Detect which cell encompasses the target text, then output its (x, y) center coordinate. 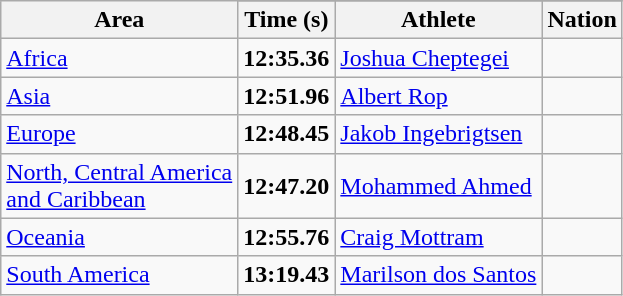
Craig Mottram (438, 237)
Asia (120, 96)
Time (s) (286, 20)
Joshua Cheptegei (438, 58)
Area (120, 20)
12:51.96 (286, 96)
12:48.45 (286, 134)
Albert Rop (438, 96)
13:19.43 (286, 275)
Marilson dos Santos (438, 275)
Mohammed Ahmed (438, 186)
12:55.76 (286, 237)
Africa (120, 58)
Jakob Ingebrigtsen (438, 134)
12:35.36 (286, 58)
Oceania (120, 237)
South America (120, 275)
12:47.20 (286, 186)
Europe (120, 134)
Athlete (438, 20)
North, Central America and Caribbean (120, 186)
Nation (582, 20)
